Detect which cell encompasses the target text, then output its (x, y) center coordinate. 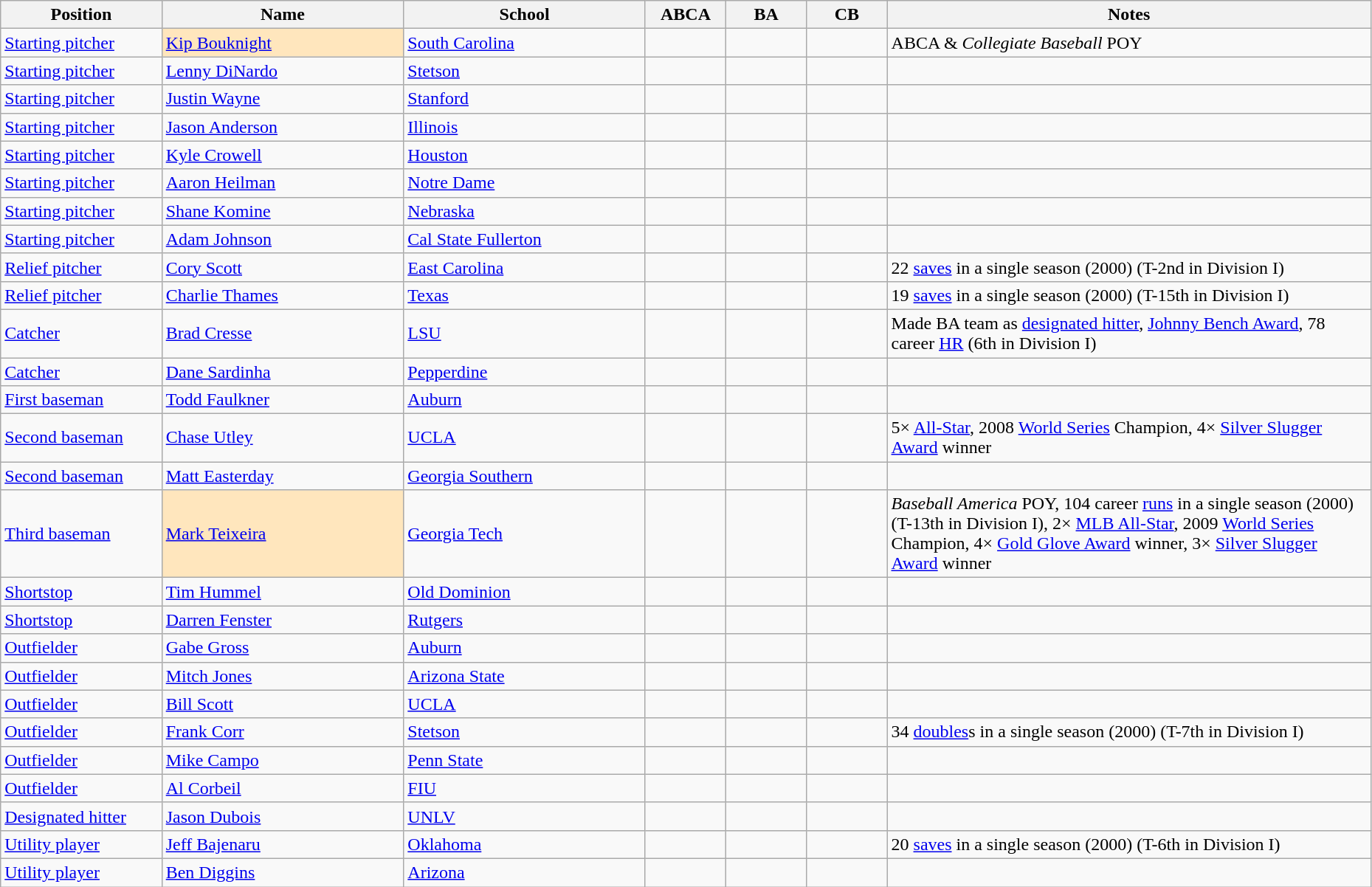
ABCA & Collegiate Baseball POY (1129, 43)
Name (283, 15)
Houston (525, 155)
Texas (525, 295)
Illinois (525, 127)
Todd Faulkner (283, 400)
Jeff Bajenaru (283, 844)
Stanford (525, 99)
5× All-Star, 2008 World Series Champion, 4× Silver Slugger Award winner (1129, 438)
Matt Easterday (283, 476)
Pepperdine (525, 371)
Rutgers (525, 620)
Third baseman (81, 534)
Kyle Crowell (283, 155)
Charlie Thames (283, 295)
Old Dominion (525, 592)
LSU (525, 334)
Arizona (525, 872)
Adam Johnson (283, 239)
20 saves in a single season (2000) (T-6th in Division I) (1129, 844)
East Carolina (525, 267)
Darren Fenster (283, 620)
Mike Campo (283, 760)
Gabe Gross (283, 648)
Penn State (525, 760)
Dane Sardinha (283, 371)
Al Corbeil (283, 788)
First baseman (81, 400)
UNLV (525, 816)
CB (847, 15)
Notre Dame (525, 183)
Georgia Southern (525, 476)
Oklahoma (525, 844)
Shane Komine (283, 211)
School (525, 15)
Notes (1129, 15)
19 saves in a single season (2000) (T-15th in Division I) (1129, 295)
Mark Teixeira (283, 534)
Made BA team as designated hitter, Johnny Bench Award, 78 career HR (6th in Division I) (1129, 334)
22 saves in a single season (2000) (T-2nd in Division I) (1129, 267)
Lenny DiNardo (283, 71)
Designated hitter (81, 816)
Arizona State (525, 676)
Georgia Tech (525, 534)
Nebraska (525, 211)
Cal State Fullerton (525, 239)
Chase Utley (283, 438)
Ben Diggins (283, 872)
Kip Bouknight (283, 43)
Aaron Heilman (283, 183)
Jason Dubois (283, 816)
Jason Anderson (283, 127)
Frank Corr (283, 732)
Position (81, 15)
ABCA (685, 15)
Brad Cresse (283, 334)
BA (766, 15)
Justin Wayne (283, 99)
Mitch Jones (283, 676)
34 doubless in a single season (2000) (T-7th in Division I) (1129, 732)
Cory Scott (283, 267)
Tim Hummel (283, 592)
FIU (525, 788)
Bill Scott (283, 704)
South Carolina (525, 43)
